Determine the (X, Y) coordinate at the center of the cell enclosing the given text.  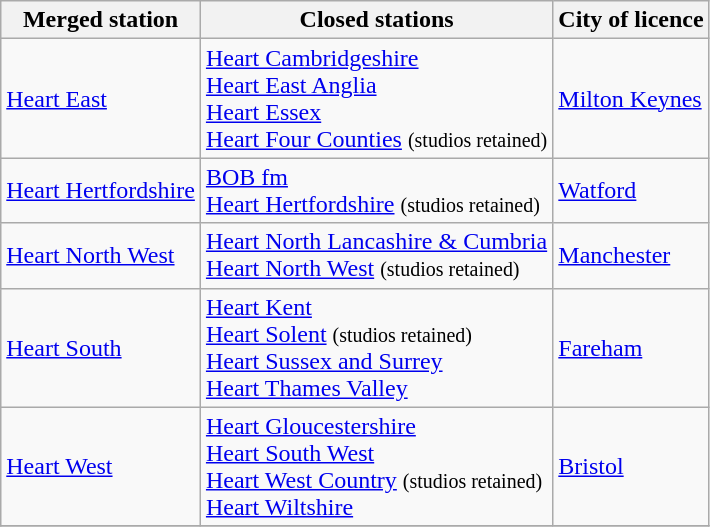
City of licence (631, 20)
Milton Keynes (631, 98)
Heart East (101, 98)
Heart KentHeart Solent (studios retained)Heart Sussex and SurreyHeart Thames Valley (376, 348)
Heart GloucestershireHeart South WestHeart West Country (studios retained)Heart Wiltshire (376, 466)
Closed stations (376, 20)
Watford (631, 190)
Manchester (631, 256)
Heart West (101, 466)
Heart Hertfordshire (101, 190)
Merged station (101, 20)
BOB fmHeart Hertfordshire (studios retained) (376, 190)
Heart CambridgeshireHeart East AngliaHeart EssexHeart Four Counties (studios retained) (376, 98)
Heart North Lancashire & CumbriaHeart North West (studios retained) (376, 256)
Bristol (631, 466)
Fareham (631, 348)
Heart North West (101, 256)
Heart South (101, 348)
